Detect which cell encompasses the target text, then output its [X, Y] center coordinate. 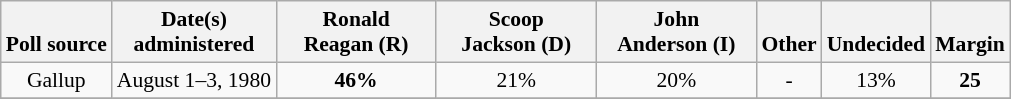
21% [516, 80]
JohnAnderson (I) [676, 32]
Gallup [56, 80]
20% [676, 80]
RonaldReagan (R) [356, 32]
Poll source [56, 32]
Undecided [876, 32]
- [788, 80]
25 [970, 80]
ScoopJackson (D) [516, 32]
Date(s)administered [194, 32]
Margin [970, 32]
13% [876, 80]
August 1–3, 1980 [194, 80]
46% [356, 80]
Other [788, 32]
